Return [x, y] of the center of cell containing provided text 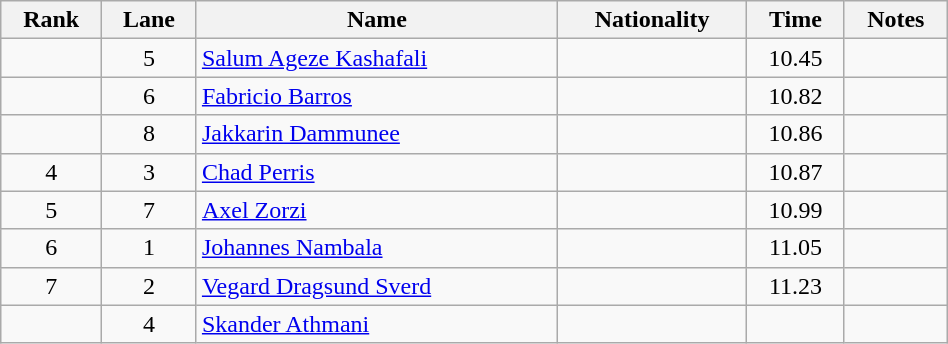
Vegard Dragsund Sverd [376, 286]
Name [376, 20]
Notes [896, 20]
Chad Perris [376, 172]
3 [150, 172]
Time [796, 20]
Lane [150, 20]
11.05 [796, 248]
10.82 [796, 96]
Johannes Nambala [376, 248]
2 [150, 286]
Salum Ageze Kashafali [376, 58]
10.45 [796, 58]
Axel Zorzi [376, 210]
10.86 [796, 134]
10.87 [796, 172]
Skander Athmani [376, 324]
8 [150, 134]
Jakkarin Dammunee [376, 134]
1 [150, 248]
11.23 [796, 286]
10.99 [796, 210]
Rank [52, 20]
Fabricio Barros [376, 96]
Nationality [652, 20]
